Provide the (X, Y) coordinate of the cell's center where the given text is located.  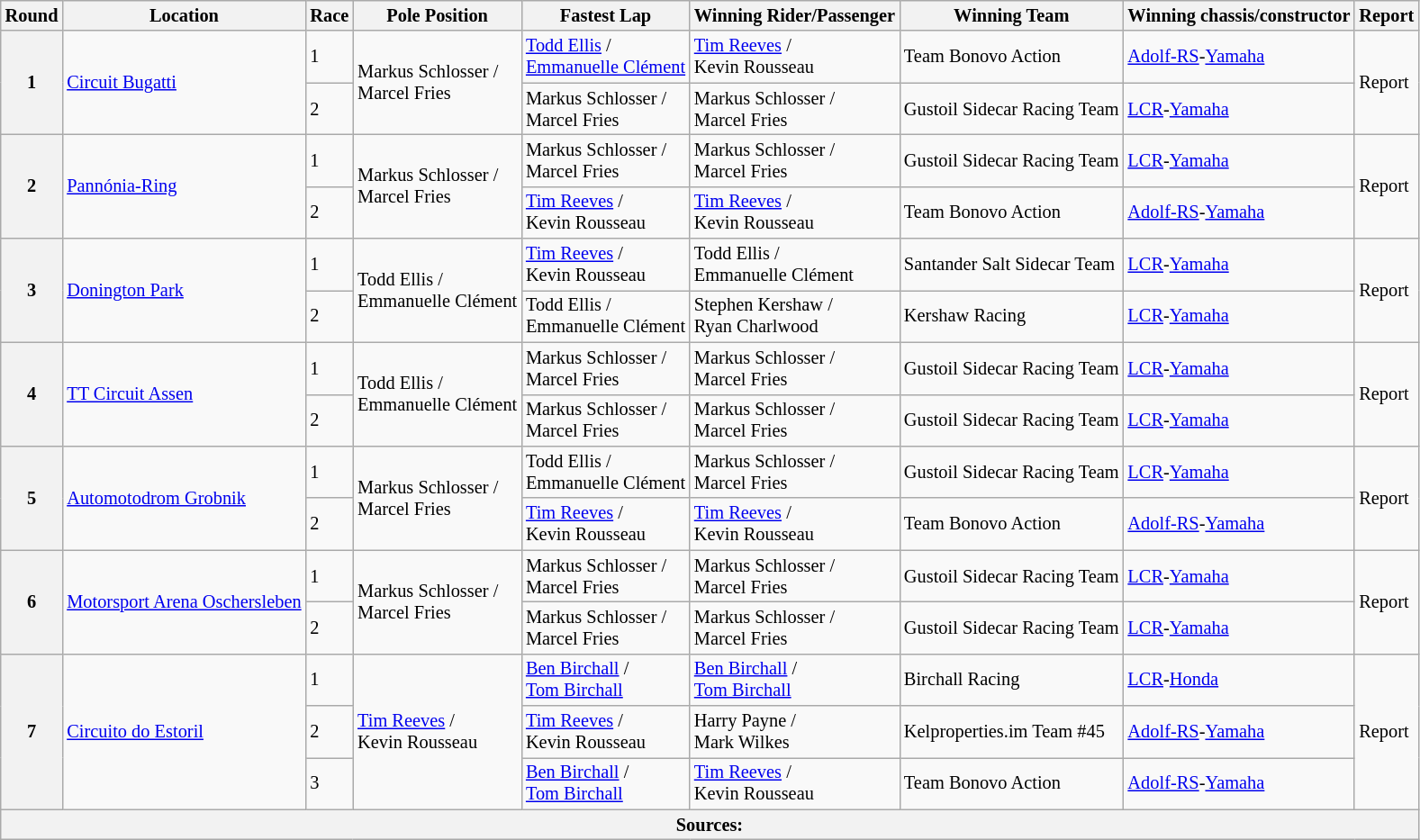
Round (32, 15)
Fastest Lap (605, 15)
Birchall Racing (1012, 680)
Todd Ellis /Emmanuelle Clément (794, 265)
6 (32, 601)
Circuit Bugatti (184, 83)
Race (330, 15)
Winning Team (1012, 15)
Automotodrom Grobnik (184, 497)
Sources: (710, 825)
Donington Park (184, 290)
Santander Salt Sidecar Team (1012, 265)
Harry Payne / Mark Wilkes (794, 732)
Pannónia-Ring (184, 185)
5 (32, 497)
Tim Reeves /Kevin Rousseau (794, 524)
Winning Rider/Passenger (794, 15)
Kelproperties.im Team #45 (1012, 732)
Ben Birchall /Tom Birchall (794, 680)
LCR-Honda (1239, 680)
4 (32, 394)
Kershaw Racing (1012, 316)
7 (32, 731)
Location (184, 15)
Stephen Kershaw / Ryan Charlwood (794, 316)
TT Circuit Assen (184, 394)
Motorsport Arena Oschersleben (184, 601)
Pole Position (438, 15)
Circuito do Estoril (184, 731)
Winning chassis/constructor (1239, 15)
